Return the (x, y) coordinate for the center point of the cell that contains the specified text.  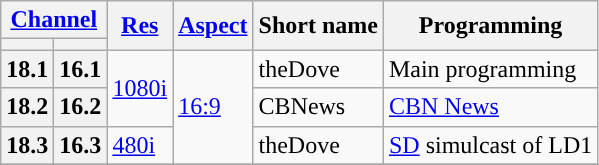
16.2 (80, 107)
18.2 (28, 107)
18.3 (28, 145)
Res (140, 26)
480i (140, 145)
SD simulcast of LD1 (490, 145)
CBNews (318, 107)
18.1 (28, 69)
Programming (490, 26)
16:9 (213, 107)
1080i (140, 88)
Short name (318, 26)
16.1 (80, 69)
16.3 (80, 145)
Channel (54, 20)
CBN News (490, 107)
Main programming (490, 69)
Aspect (213, 26)
